Extract the (X, Y) coordinate from the center of the cell holding the provided text.  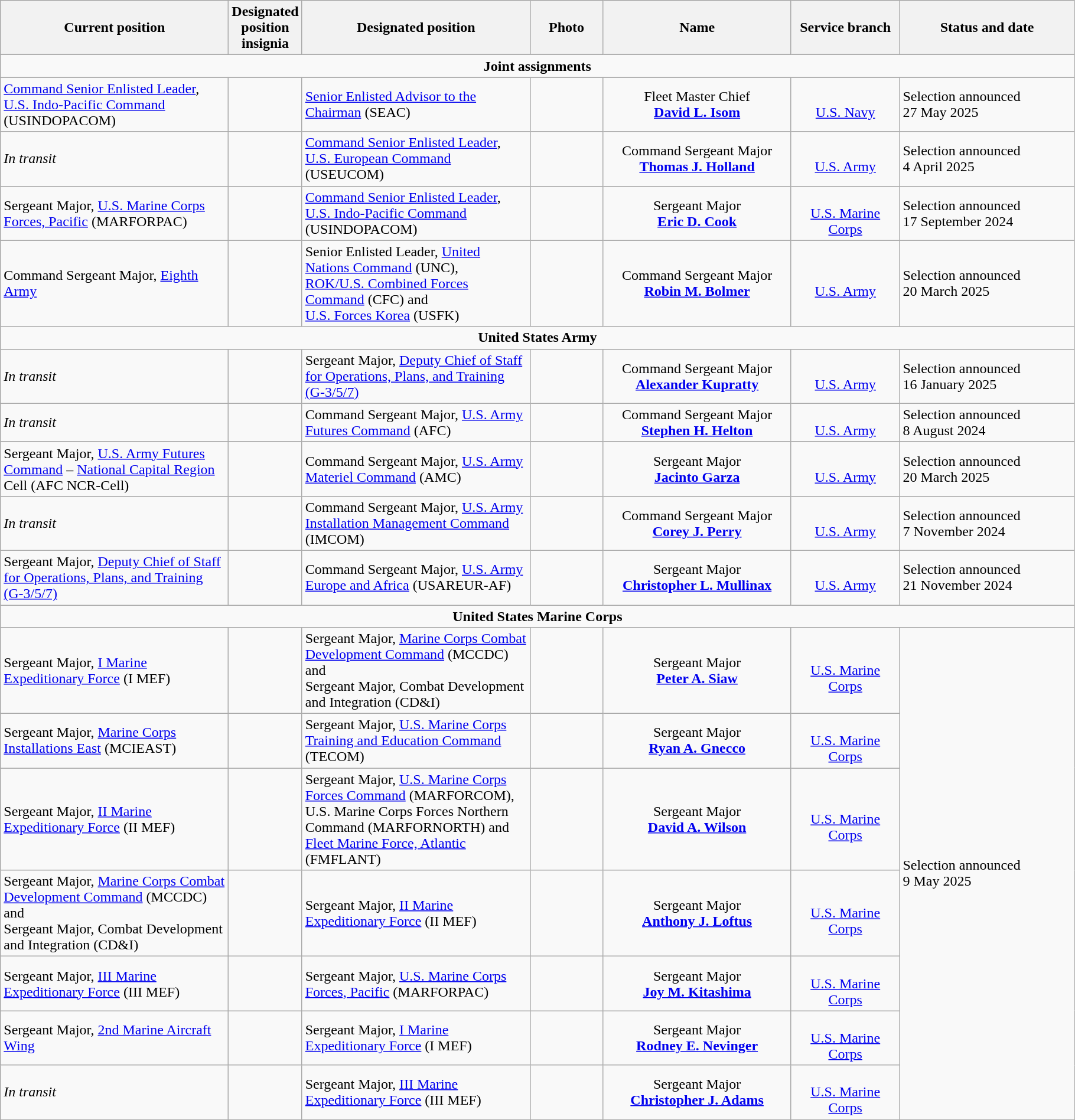
Command Sergeant MajorCorey J. Perry (697, 523)
Sergeant Major, U.S. Army Futures Command – National Capital Region Cell (AFC NCR-Cell) (115, 469)
Sergeant MajorChristopher J. Adams (697, 1092)
Sergeant MajorPeter A. Siaw (697, 671)
Designated position insignia (265, 28)
Photo (566, 28)
Selection announced8 August 2024 (987, 423)
Selection announced21 November 2024 (987, 577)
Command Sergeant Major, U.S. Army Installation Management Command (IMCOM) (416, 523)
Selection announced4 April 2025 (987, 159)
Command Sergeant MajorAlexander Kupratty (697, 376)
Selection announced9 May 2025 (987, 874)
Command Sergeant MajorThomas J. Holland (697, 159)
Command Sergeant MajorStephen H. Helton (697, 423)
Senior Enlisted Leader, United Nations Command (UNC),ROK/U.S. Combined Forces Command (CFC) andU.S. Forces Korea (USFK) (416, 283)
Sergeant Major, U.S. Marine Corps Training and Education Command (TECOM) (416, 741)
Sergeant MajorRyan A. Gnecco (697, 741)
Sergeant MajorChristopher L. Mullinax (697, 577)
Sergeant MajorRodney E. Nevinger (697, 1038)
Designated position (416, 28)
Joint assignments (537, 66)
Selection announced16 January 2025 (987, 376)
Command Sergeant MajorRobin M. Bolmer (697, 283)
Status and date (987, 28)
U.S. Navy (845, 105)
Selection announced17 September 2024 (987, 213)
Command Sergeant Major, Eighth Army (115, 283)
Fleet Master ChiefDavid L. Isom (697, 105)
Sergeant MajorJacinto Garza (697, 469)
Sergeant Major, Marine Corps Installations East (MCIEAST) (115, 741)
Command Sergeant Major, U.S. Army Futures Command (AFC) (416, 423)
Name (697, 28)
United States Army (537, 338)
Sergeant MajorJoy M. Kitashima (697, 984)
Senior Enlisted Advisor to the Chairman (SEAC) (416, 105)
Sergeant Major, 2nd Marine Aircraft Wing (115, 1038)
Command Sergeant Major, U.S. Army Materiel Command (AMC) (416, 469)
Selection announced7 November 2024 (987, 523)
Command Senior Enlisted Leader, U.S. European Command (USEUCOM) (416, 159)
Sergeant MajorEric D. Cook (697, 213)
Current position (115, 28)
Command Sergeant Major, U.S. Army Europe and Africa (USAREUR-AF) (416, 577)
United States Marine Corps (537, 616)
Service branch (845, 28)
Sergeant MajorDavid A. Wilson (697, 819)
Selection announced27 May 2025 (987, 105)
Sergeant MajorAnthony J. Loftus (697, 913)
